From the cell containing the given text, extract its center point as (x, y) coordinate. 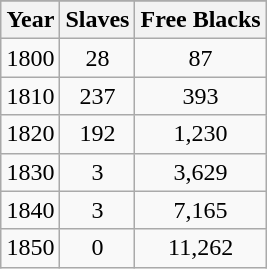
1840 (30, 210)
11,262 (200, 248)
192 (98, 134)
1850 (30, 248)
Year (30, 20)
7,165 (200, 210)
1800 (30, 58)
1,230 (200, 134)
Free Blacks (200, 20)
1830 (30, 172)
1810 (30, 96)
87 (200, 58)
3,629 (200, 172)
28 (98, 58)
1820 (30, 134)
237 (98, 96)
0 (98, 248)
Slaves (98, 20)
393 (200, 96)
